Provide the [X, Y] coordinate of the cell's center where the given text is located.  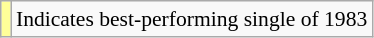
Indicates best-performing single of 1983 [192, 19]
